Return [X, Y] of the center of cell containing provided text 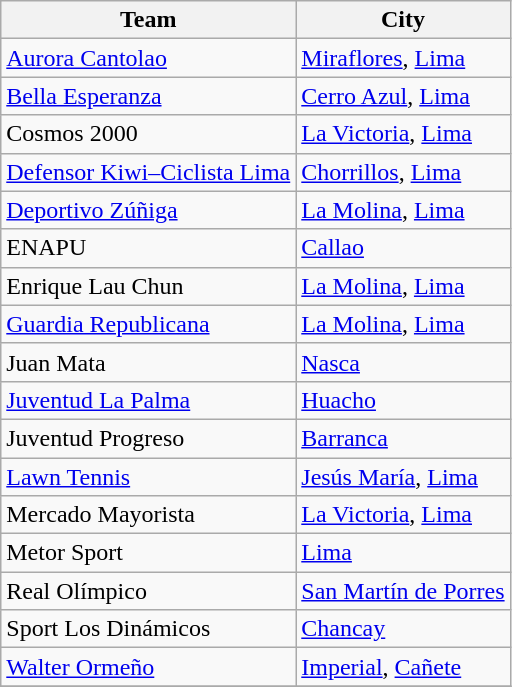
Real Olímpico [148, 591]
Nasca [403, 362]
Cerro Azul, Lima [403, 96]
San Martín de Porres [403, 591]
ENAPU [148, 248]
Jesús María, Lima [403, 477]
Cosmos 2000 [148, 134]
Deportivo Zúñiga [148, 210]
City [403, 20]
Callao [403, 248]
Imperial, Cañete [403, 667]
Enrique Lau Chun [148, 286]
Chancay [403, 629]
Lawn Tennis [148, 477]
Juventud Progreso [148, 438]
Juan Mata [148, 362]
Huacho [403, 400]
Defensor Kiwi–Ciclista Lima [148, 172]
Mercado Mayorista [148, 515]
Barranca [403, 438]
Team [148, 20]
Chorrillos, Lima [403, 172]
Sport Los Dinámicos [148, 629]
Guardia Republicana [148, 324]
Aurora Cantolao [148, 58]
Miraflores, Lima [403, 58]
Walter Ormeño [148, 667]
Metor Sport [148, 553]
Lima [403, 553]
Bella Esperanza [148, 96]
Juventud La Palma [148, 400]
